Detect which cell encompasses the target text, then output its (x, y) center coordinate. 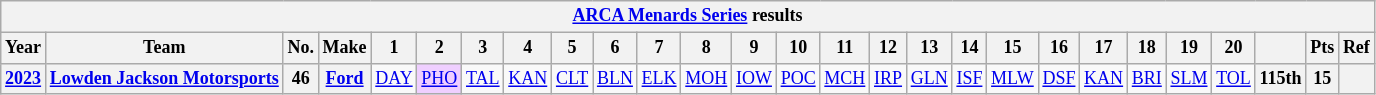
IRP (888, 78)
5 (572, 48)
MOH (706, 78)
14 (970, 48)
TOL (1234, 78)
13 (929, 48)
Pts (1322, 48)
2 (440, 48)
3 (483, 48)
4 (528, 48)
12 (888, 48)
MLW (1012, 78)
IOW (754, 78)
9 (754, 48)
ISF (970, 78)
ELK (659, 78)
No. (300, 48)
TAL (483, 78)
GLN (929, 78)
19 (1189, 48)
10 (798, 48)
1 (394, 48)
6 (616, 48)
Ref (1357, 48)
46 (300, 78)
DAY (394, 78)
18 (1146, 48)
16 (1059, 48)
7 (659, 48)
17 (1104, 48)
20 (1234, 48)
Make (344, 48)
DSF (1059, 78)
11 (845, 48)
Lowden Jackson Motorsports (164, 78)
BLN (616, 78)
Year (24, 48)
SLM (1189, 78)
ARCA Menards Series results (688, 16)
Team (164, 48)
2023 (24, 78)
BRI (1146, 78)
MCH (845, 78)
CLT (572, 78)
POC (798, 78)
Ford (344, 78)
8 (706, 48)
PHO (440, 78)
115th (1280, 78)
